From the cell containing the given text, extract its center point as (x, y) coordinate. 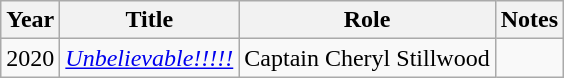
Notes (529, 20)
Year (30, 20)
Captain Cheryl Stillwood (367, 58)
2020 (30, 58)
Role (367, 20)
Title (150, 20)
Unbelievable!!!!! (150, 58)
